Capture the cell that displays the provided text and extract its [x, y] central coordinate. 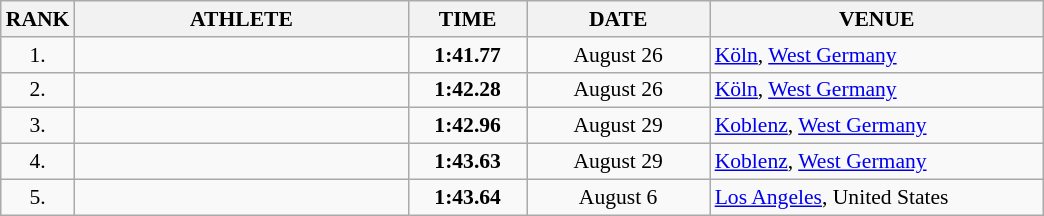
August 6 [618, 197]
1:43.64 [468, 197]
1:42.28 [468, 90]
TIME [468, 19]
RANK [38, 19]
Los Angeles, United States [877, 197]
1. [38, 55]
1:42.96 [468, 126]
1:41.77 [468, 55]
3. [38, 126]
DATE [618, 19]
VENUE [877, 19]
5. [38, 197]
2. [38, 90]
1:43.63 [468, 162]
ATHLETE [241, 19]
4. [38, 162]
